Return (X, Y) of the center of cell containing provided text 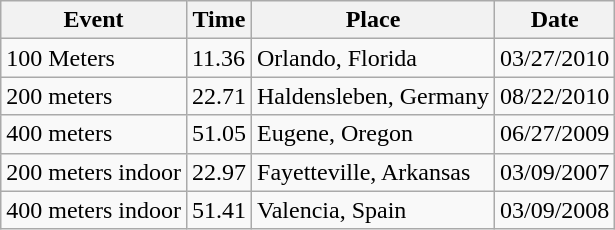
51.05 (218, 134)
400 meters (94, 134)
Event (94, 20)
Eugene, Oregon (374, 134)
200 meters indoor (94, 172)
200 meters (94, 96)
100 Meters (94, 58)
03/09/2007 (554, 172)
08/22/2010 (554, 96)
Orlando, Florida (374, 58)
22.71 (218, 96)
Date (554, 20)
03/27/2010 (554, 58)
11.36 (218, 58)
Place (374, 20)
Fayetteville, Arkansas (374, 172)
400 meters indoor (94, 210)
06/27/2009 (554, 134)
Time (218, 20)
Valencia, Spain (374, 210)
51.41 (218, 210)
03/09/2008 (554, 210)
22.97 (218, 172)
Haldensleben, Germany (374, 96)
